Extract the [x, y] coordinate from the center of the cell holding the provided text.  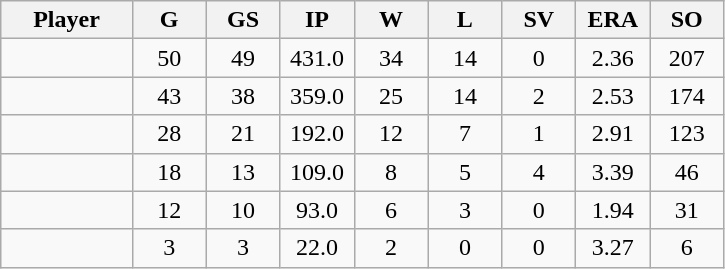
31 [687, 210]
3.27 [613, 248]
43 [169, 96]
174 [687, 96]
38 [243, 96]
123 [687, 134]
2.53 [613, 96]
L [465, 20]
Player [66, 20]
2.36 [613, 58]
93.0 [317, 210]
7 [465, 134]
50 [169, 58]
G [169, 20]
IP [317, 20]
8 [391, 172]
ERA [613, 20]
2.91 [613, 134]
10 [243, 210]
4 [539, 172]
28 [169, 134]
W [391, 20]
GS [243, 20]
3.39 [613, 172]
359.0 [317, 96]
207 [687, 58]
1.94 [613, 210]
5 [465, 172]
1 [539, 134]
49 [243, 58]
46 [687, 172]
34 [391, 58]
109.0 [317, 172]
21 [243, 134]
22.0 [317, 248]
18 [169, 172]
SV [539, 20]
13 [243, 172]
SO [687, 20]
431.0 [317, 58]
192.0 [317, 134]
25 [391, 96]
